Capture the cell that displays the provided text and extract its (x, y) central coordinate. 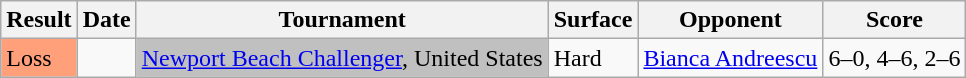
Bianca Andreescu (730, 58)
Opponent (730, 20)
Hard (593, 58)
6–0, 4–6, 2–6 (894, 58)
Date (106, 20)
Surface (593, 20)
Newport Beach Challenger, United States (342, 58)
Result (39, 20)
Score (894, 20)
Tournament (342, 20)
Loss (39, 58)
